Return (x, y) of the center of cell containing provided text 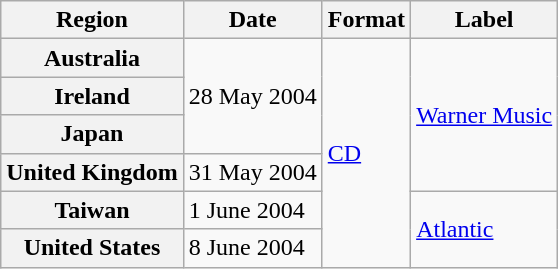
Ireland (92, 96)
31 May 2004 (252, 172)
28 May 2004 (252, 96)
8 June 2004 (252, 248)
1 June 2004 (252, 210)
United Kingdom (92, 172)
Format (366, 20)
Region (92, 20)
CD (366, 153)
Australia (92, 58)
Taiwan (92, 210)
Japan (92, 134)
United States (92, 248)
Date (252, 20)
Label (484, 20)
Atlantic (484, 229)
Warner Music (484, 115)
